Detect which cell encompasses the target text, then output its [x, y] center coordinate. 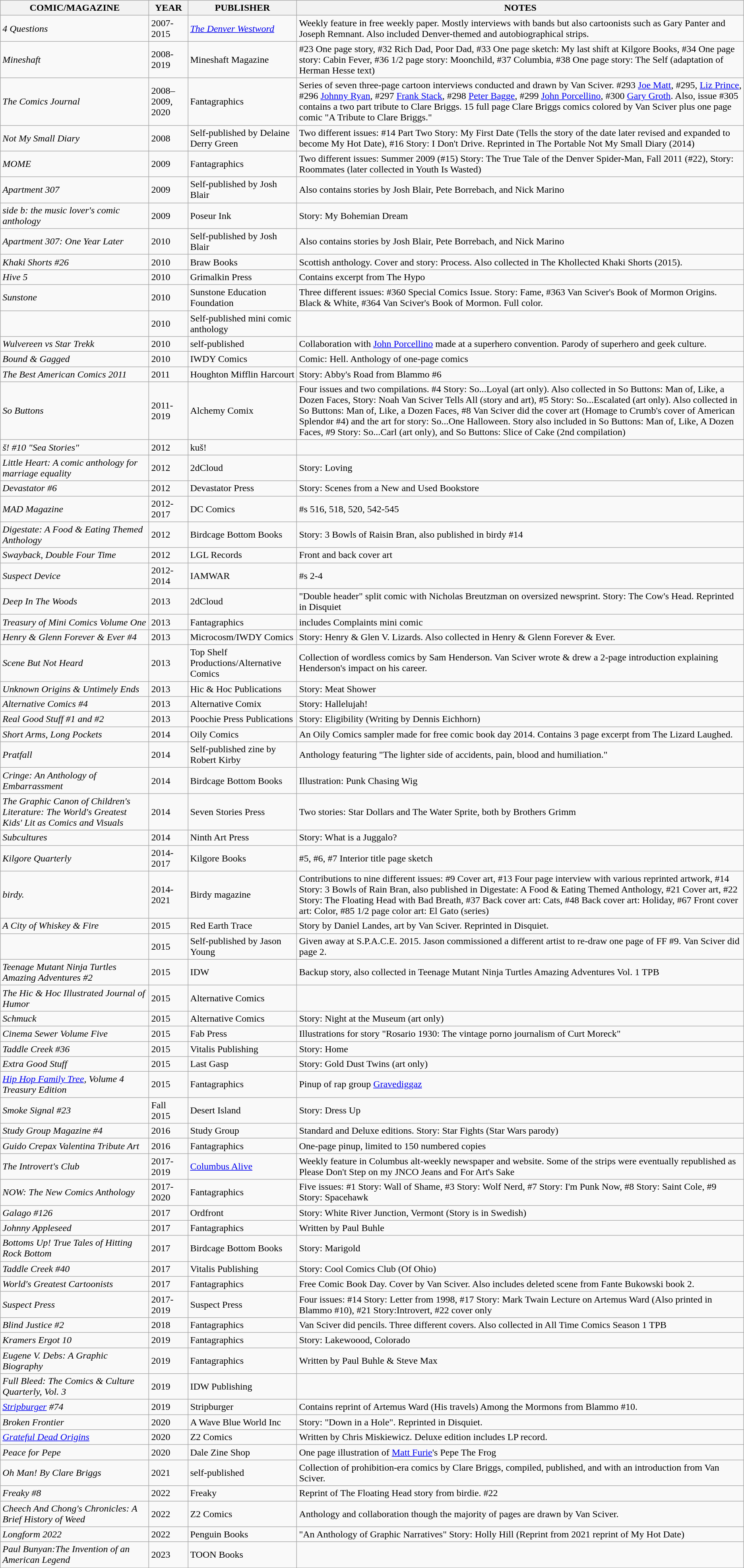
Cheech And Chong's Chronicles: A Brief History of Weed [75, 1514]
Smoke Signal #23 [75, 1110]
2008–2009, 2020 [169, 102]
Dale Zine Shop [242, 1452]
Khaki Shorts #26 [75, 262]
The Introvert's Club [75, 1167]
Collection of wordless comics by Sam Henderson. Van Sciver wrote & drew a 2-page introduction explaining Henderson's impact on his career. [520, 663]
Sunstone [75, 297]
Story: Loving [520, 468]
Backup story, also collected in Teenage Mutant Ninja Turtles Amazing Adventures Vol. 1 TPB [520, 972]
Reprint of The Floating Head story from birdie. #22 [520, 1493]
An Oily Comics sampler made for free comic book day 2014. Contains 3 page excerpt from The Lizard Laughed. [520, 734]
Illustration: Punk Chasing Wig [520, 780]
Oily Comics [242, 734]
Front and back cover art [520, 555]
Story: "Down in a Hole". Reprinted in Disquiet. [520, 1422]
2008 [169, 138]
LGL Records [242, 555]
Extra Good Stuff [75, 1064]
Freaky #8 [75, 1493]
Digestate: A Food & Eating Themed Anthology [75, 535]
Scene But Not Heard [75, 663]
Fall 2015 [169, 1110]
NOW: The New Comics Anthology [75, 1192]
Columbus Alive [242, 1167]
Blind Justice #2 [75, 1325]
Collection of prohibition-era comics by Clare Briggs, compiled, published, and with an introduction from Van Sciver. [520, 1473]
Story: Hallelujah! [520, 704]
Stripburger #74 [75, 1407]
Paul Bunyan:The Invention of an American Legend [75, 1554]
Short Arms, Long Pockets [75, 734]
IAMWAR [242, 575]
Ninth Art Press [242, 838]
Van Sciver did pencils. Three different covers. Also collected in All Time Comics Season 1 TPB [520, 1325]
Henry & Glenn Forever & Ever #4 [75, 637]
Standard and Deluxe editions. Story: Star Fights (Star Wars parody) [520, 1131]
Hive 5 [75, 277]
Story: Eligibility (Writing by Dennis Eichhorn) [520, 719]
Story: Dress Up [520, 1110]
Sunstone Education Foundation [242, 297]
Comic: Hell. Anthology of one-page comics [520, 359]
"Double header" split comic with Nicholas Breutzman on oversized newsprint. Story: The Cow's Head. Reprinted in Disquiet [520, 602]
World's Greatest Cartoonists [75, 1284]
One-page pinup, limited to 150 numbered copies [520, 1146]
Collaboration with John Porcellino made at a superhero convention. Parody of superhero and geek culture. [520, 344]
Wulvereen vs Star Trekk [75, 344]
Bottoms Up! True Tales of Hitting Rock Bottom [75, 1249]
Alternative Comix [242, 704]
Story: 3 Bowls of Raisin Bran, also published in birdy #14 [520, 535]
Story: What is a Juggalo? [520, 838]
2012-2017 [169, 509]
#s 516, 518, 520, 542-545 [520, 509]
Broken Frontier [75, 1422]
TOON Books [242, 1554]
Kilgore Quarterly [75, 858]
Story: Marigold [520, 1249]
Illustrations for story "Rosario 1930: The vintage porno journalism of Curt Moreck" [520, 1034]
Teenage Mutant Ninja Turtles Amazing Adventures #2 [75, 972]
2008-2019 [169, 60]
A City of Whiskey & Fire [75, 926]
Two stories: Star Dollars and The Water Sprite, both by Brothers Grimm [520, 812]
Self-published by Jason Young [242, 947]
Anthology and collaboration though the majority of pages are drawn by Van Sciver. [520, 1514]
PUBLISHER [242, 8]
Penguin Books [242, 1534]
Microcosm/IWDY Comics [242, 637]
Study Group [242, 1131]
Story: Henry & Glen V. Lizards. Also collected in Henry & Glenn Forever & Ever. [520, 637]
Story: Gold Dust Twins (art only) [520, 1064]
Unknown Origins & Untimely Ends [75, 689]
Freaky [242, 1493]
Seven Stories Press [242, 812]
Ordfront [242, 1213]
Stripburger [242, 1407]
4 Questions [75, 29]
Not My Small Diary [75, 138]
Swayback, Double Four Time [75, 555]
IDW Publishing [242, 1387]
Alternative Comics #4 [75, 704]
Contains excerpt from The Hypo [520, 277]
Self-published zine by Robert Kirby [242, 755]
Braw Books [242, 262]
IWDY Comics [242, 359]
MAD Magazine [75, 509]
Pinup of rap group Gravediggaz [520, 1085]
Last Gasp [242, 1064]
Story: Abby's Road from Blammo #6 [520, 374]
The Best American Comics 2011 [75, 374]
š! #10 "Sea Stories" [75, 447]
Story: Scenes from a New and Used Bookstore [520, 488]
Oh Man! By Clare Briggs [75, 1473]
Story: Cool Comics Club (Of Ohio) [520, 1269]
Desert Island [242, 1110]
Hic & Hoc Publications [242, 689]
Cinema Sewer Volume Five [75, 1034]
The Denver Westword [242, 29]
Bound & Gagged [75, 359]
2021 [169, 1473]
Cringe: An Anthology of Embarrassment [75, 780]
Contains reprint of Artemus Ward (His travels) Among the Mormons from Blammo #10. [520, 1407]
Five issues: #1 Story: Wall of Shame, #3 Story: Wolf Nerd, #7 Story: I'm Punk Now, #8 Story: Saint Cole, #9 Story: Spacehawk [520, 1192]
Story by Daniel Landes, art by Van Sciver. Reprinted in Disquiet. [520, 926]
includes Complaints mini comic [520, 622]
Real Good Stuff #1 and #2 [75, 719]
Kilgore Books [242, 858]
Story: Meat Shower [520, 689]
Poseur Ink [242, 215]
COMIC/MAGAZINE [75, 8]
2023 [169, 1554]
side b: the music lover's comic anthology [75, 215]
Scottish anthology. Cover and story: Process. Also collected in The Khollected Khaki Shorts (2015). [520, 262]
#s 2-4 [520, 575]
2011 [169, 374]
Study Group Magazine #4 [75, 1131]
2007-2015 [169, 29]
Story: White River Junction, Vermont (Story is in Swedish) [520, 1213]
Hip Hop Family Tree, Volume 4 Treasury Edition [75, 1085]
2014-2021 [169, 895]
Alchemy Comix [242, 411]
Grimalkin Press [242, 277]
2014-2017 [169, 858]
Eugene V. Debs: A Graphic Biography [75, 1361]
Devastator Press [242, 488]
Top Shelf Productions/Alternative Comics [242, 663]
Story: My Bohemian Dream [520, 215]
Guido Crepax Valentina Tribute Art [75, 1146]
Suspect Device [75, 575]
Treasury of Mini Comics Volume One [75, 622]
2018 [169, 1325]
Story: Lakewoood, Colorado [520, 1340]
Peace for Pepe [75, 1452]
IDW [242, 972]
Longform 2022 [75, 1534]
Story: Night at the Museum (art only) [520, 1018]
Deep In The Woods [75, 602]
Schmuck [75, 1018]
Devastator #6 [75, 488]
Self-published mini comic anthology [242, 323]
Poochie Press Publications [242, 719]
kuš! [242, 447]
Full Bleed: The Comics & Culture Quarterly, Vol. 3 [75, 1387]
Self-published by Delaine Derry Green [242, 138]
Birdy magazine [242, 895]
Little Heart: A comic anthology for marriage equality [75, 468]
2017-2020 [169, 1192]
DC Comics [242, 509]
Taddle Creek #40 [75, 1269]
One page illustration of Matt Furie's Pepe The Frog [520, 1452]
Anthology featuring "The lighter side of accidents, pain, blood and humiliation." [520, 755]
The Graphic Canon of Children's Literature: The World's Greatest Kids' Lit as Comics and Visuals [75, 812]
Mineshaft Magazine [242, 60]
Grateful Dead Origins [75, 1437]
MOME [75, 164]
Written by Paul Buhle [520, 1228]
Apartment 307 [75, 190]
2012-2014 [169, 575]
birdy. [75, 895]
Given away at S.P.A.C.E. 2015. Jason commissioned a different artist to re-draw one page of FF #9. Van Sciver did page 2. [520, 947]
Houghton Mifflin Harcourt [242, 374]
A Wave Blue World Inc [242, 1422]
Written by Chris Miskiewicz. Deluxe edition includes LP record. [520, 1437]
So Buttons [75, 411]
Story: Home [520, 1049]
Mineshaft [75, 60]
Pratfall [75, 755]
2011-2019 [169, 411]
Fab Press [242, 1034]
#5, #6, #7 Interior title page sketch [520, 858]
Red Earth Trace [242, 926]
Free Comic Book Day. Cover by Van Sciver. Also includes deleted scene from Fante Bukowski book 2. [520, 1284]
Taddle Creek #36 [75, 1049]
YEAR [169, 8]
Kramers Ergot 10 [75, 1340]
Apartment 307: One Year Later [75, 242]
The Comics Journal [75, 102]
Written by Paul Buhle & Steve Max [520, 1361]
Galago #126 [75, 1213]
Johnny Appleseed [75, 1228]
Subcultures [75, 838]
The Hic & Hoc Illustrated Journal of Humor [75, 998]
NOTES [520, 8]
"An Anthology of Graphic Narratives" Story: Holly Hill (Reprint from 2021 reprint of My Hot Date) [520, 1534]
